Determine the [X, Y] coordinate at the center of the cell enclosing the given text.  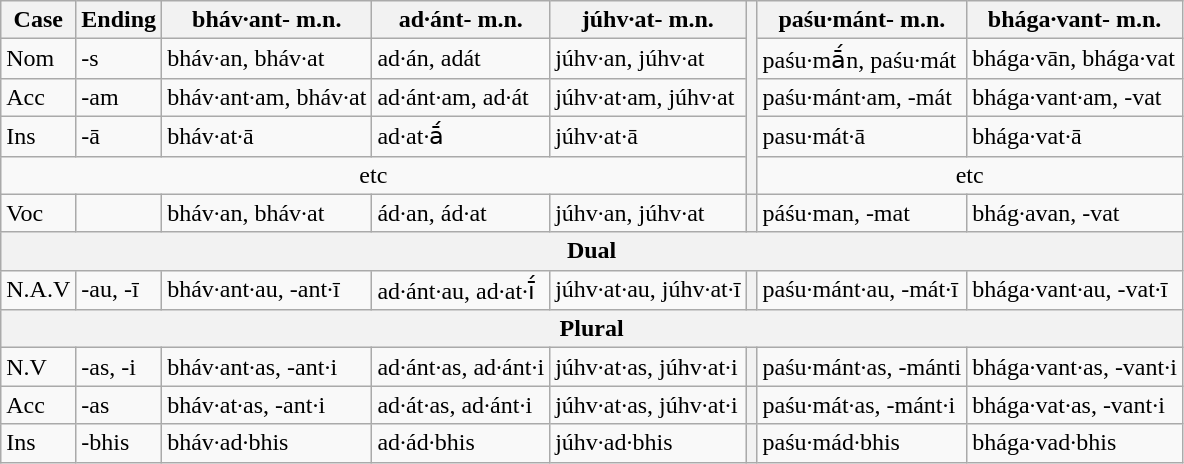
ád·an, ád·at [461, 213]
-ā [119, 136]
bhága·vat·as, -vant·i [1075, 405]
ad·ánt- m.n. [461, 20]
ad·at·ā́ [461, 136]
júhv·at·am, júhv·at [648, 97]
bhága·vān, bhága·vat [1075, 59]
bháv·ad·bhis [267, 443]
-au, -ī [119, 290]
Voc [38, 213]
bháv·at·as, -ant·i [267, 405]
Nom [38, 59]
bhág·avan, -vat [1075, 213]
-as, -i [119, 367]
bhága·vad·bhis [1075, 443]
-as [119, 405]
ad·ánt·as, ad·ánt·i [461, 367]
N.V [38, 367]
-bhis [119, 443]
paśu·mánt·am, -mát [862, 97]
ad·ád·bhis [461, 443]
ad·án, adát [461, 59]
paśu·mánt·as, -mánti [862, 367]
paśu·mā́n, paśu·mát [862, 59]
Case [38, 20]
bháv·ant- m.n. [267, 20]
bhága·vant·as, -vant·i [1075, 367]
Dual [592, 251]
júhv·ad·bhis [648, 443]
bhága·vat·ā [1075, 136]
Ending [119, 20]
bhága·vant- m.n. [1075, 20]
Plural [592, 329]
-am [119, 97]
paśu·mánt·au, -mát·ī [862, 290]
paśu·mánt- m.n. [862, 20]
bháv·ant·as, -ant·i [267, 367]
bháv·ant·am, bháv·at [267, 97]
bháv·at·ā [267, 136]
paśu·mát·as, -mánt·i [862, 405]
bhága·vant·au, -vat·ī [1075, 290]
ad·ánt·au, ad·at·ī́ [461, 290]
ad·ánt·am, ad·át [461, 97]
júhv·at·au, júhv·at·ī [648, 290]
júhv·at- m.n. [648, 20]
paśu·mád·bhis [862, 443]
júhv·at·ā [648, 136]
-s [119, 59]
ad·át·as, ad·ánt·i [461, 405]
bháv·ant·au, -ant·ī [267, 290]
N.A.V [38, 290]
pasu·mát·ā [862, 136]
páśu·man, -mat [862, 213]
bhága·vant·am, -vat [1075, 97]
